Output the (X, Y) coordinate of the center of the cell containing the given text.  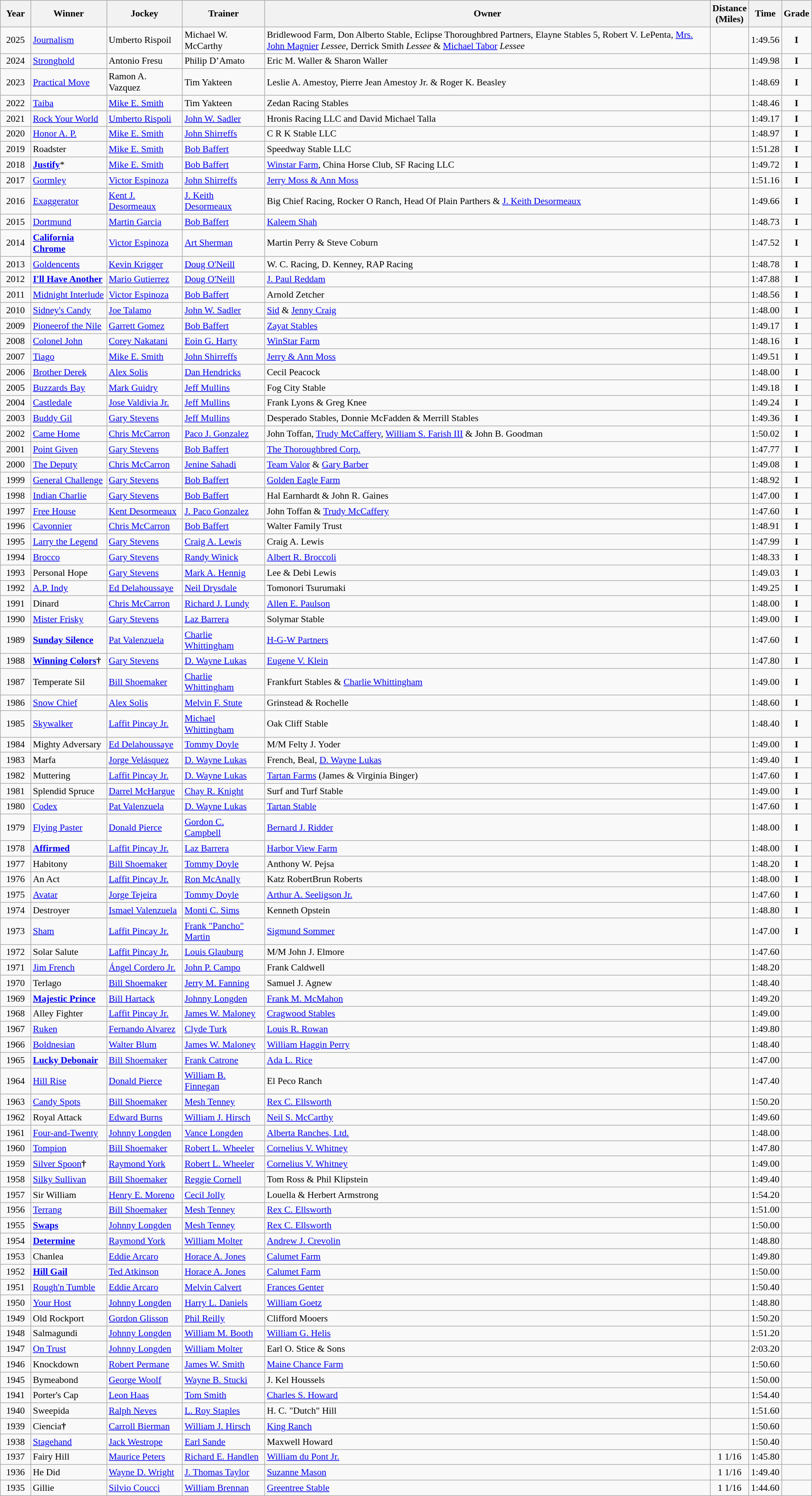
Fog City Stable (488, 388)
2000 (16, 465)
1:48.97 (765, 134)
Melvin F. Stute (223, 703)
Frances Genter (488, 1288)
Dan Hendricks (223, 372)
Frank M. McMahon (488, 999)
1:49.08 (765, 465)
California Chrome (68, 243)
Terlago (68, 983)
Alberta Ranches, Ltd. (488, 1133)
1:54.20 (765, 1195)
2001 (16, 449)
1967 (16, 1029)
1:54.40 (765, 1395)
Louella & Herbert Armstrong (488, 1195)
J. Paco Gonzalez (223, 511)
The Deputy (68, 465)
Ruken (68, 1029)
Allen E. Paulson (488, 604)
2003 (16, 419)
I'll Have Another (68, 279)
Desperado Stables, Donnie McFadden & Merrill Stables (488, 419)
1:47.77 (765, 449)
1951 (16, 1288)
Winner (68, 14)
Chanlea (68, 1256)
Candy Spots (68, 1102)
2020 (16, 134)
Swaps (68, 1226)
2021 (16, 119)
Walter Blum (145, 1045)
William G. Helis (488, 1334)
J. Paul Reddam (488, 279)
1947 (16, 1349)
2002 (16, 434)
Jockey (145, 14)
William Haggin Perry (488, 1045)
1:49.03 (765, 573)
Temperate Sil (68, 682)
1960 (16, 1149)
Sir William (68, 1195)
1:51.20 (765, 1334)
Justify* (68, 165)
Leslie A. Amestoy, Pierre Jean Amestoy Jr. & Roger K. Beasley (488, 82)
Bill Hartack (145, 999)
1:48.33 (765, 558)
1962 (16, 1118)
1986 (16, 703)
1:49.18 (765, 388)
1959 (16, 1164)
1:45.80 (765, 1457)
Roadster (68, 149)
On Trust (68, 1349)
Vance Longden (223, 1133)
Determine (68, 1241)
Frank Catrone (223, 1060)
Cavonnier (68, 526)
L. Roy Staples (223, 1411)
1950 (16, 1303)
2023 (16, 82)
1958 (16, 1179)
2004 (16, 403)
1:49.24 (765, 403)
1977 (16, 864)
1961 (16, 1133)
2018 (16, 165)
C R K Stable LLC (488, 134)
Midnight Interlude (68, 295)
Ada L. Rice (488, 1060)
Corey Nakatani (145, 341)
Kenneth Opstein (488, 910)
Honor A. P. (68, 134)
Mark A. Hennig (223, 573)
Ron McAnally (223, 879)
Jerry Moss & Ann Moss (488, 180)
Time (765, 14)
Hal Earnhardt & John R. Gaines (488, 496)
Clifford Mooers (488, 1318)
Albert R. Broccoli (488, 558)
1965 (16, 1060)
1995 (16, 542)
1:44.60 (765, 1488)
H. C. "Dutch" Hill (488, 1411)
Boldnesian (68, 1045)
1991 (16, 604)
Oak Cliff Stable (488, 724)
Bymeabond (68, 1380)
Winstar Farm, China Horse Club, SF Racing LLC (488, 165)
2011 (16, 295)
Lee & Debi Lewis (488, 573)
Antonio Fresu (145, 61)
Winning Colors† (68, 661)
Codex (68, 807)
Samuel J. Agnew (488, 983)
Colonel John (68, 341)
Clyde Turk (223, 1029)
Mario Gutierrez (145, 279)
Walter Family Trust (488, 526)
Free House (68, 511)
Castledale (68, 403)
1998 (16, 496)
El Peco Ranch (488, 1081)
Umberto Rispoil (145, 40)
An Act (68, 879)
1963 (16, 1102)
Cecil Jolly (223, 1195)
James W. Smith (223, 1365)
Greentree Stable (488, 1488)
2009 (16, 326)
1982 (16, 776)
1935 (16, 1488)
Trainer (223, 14)
Grade (797, 14)
1984 (16, 745)
1941 (16, 1395)
1:48.73 (765, 222)
2010 (16, 311)
2024 (16, 61)
Chay R. Knight (223, 791)
Jerry & Ann Moss (488, 357)
French, Beal, D. Wayne Lukas (488, 760)
1956 (16, 1210)
Jack Westrope (145, 1442)
2015 (16, 222)
Jorge Velásquez (145, 760)
Stagehand (68, 1442)
Sid & Jenny Craig (488, 311)
1:49.66 (765, 201)
Ted Atkinson (145, 1272)
Jose Valdivia Jr. (145, 403)
1:49.56 (765, 40)
J. Keith Desormeaux (223, 201)
WinStar Farm (488, 341)
Tartan Stable (488, 807)
William M. Booth (223, 1334)
2025 (16, 40)
Rough'n Tumble (68, 1288)
Andrew J. Crevolin (488, 1241)
Dortmund (68, 222)
M/M Felty J. Yoder (488, 745)
Katz RobertBrun Roberts (488, 879)
Tom Smith (223, 1395)
Jorge Tejeira (145, 895)
1:48.92 (765, 480)
Maine Chance Farm (488, 1365)
Robert Permane (145, 1365)
Brother Derek (68, 372)
Philip D’Amato (223, 61)
1989 (16, 640)
Reggie Cornell (223, 1179)
He Did (68, 1473)
1953 (16, 1256)
Frank Caldwell (488, 968)
Solar Salute (68, 952)
1987 (16, 682)
Silvio Coucci (145, 1488)
Frank "Pancho" Martin (223, 931)
Golden Eagle Farm (488, 480)
Michael W. McCarthy (223, 40)
Melvin Calvert (223, 1288)
1980 (16, 807)
Wayne B. Stucki (223, 1380)
Eoin G. Harty (223, 341)
1968 (16, 1014)
1993 (16, 573)
Ralph Neves (145, 1411)
Edward Burns (145, 1118)
Ángel Cordero Jr. (145, 968)
Tom Ross & Phil Klipstein (488, 1179)
Paco J. Gonzalez (223, 434)
Arnold Zetcher (488, 295)
1:48.78 (765, 264)
1:49.98 (765, 61)
1964 (16, 1081)
Dinard (68, 604)
H-G-W Partners (488, 640)
1973 (16, 931)
1992 (16, 588)
John P. Campo (223, 968)
2005 (16, 388)
1974 (16, 910)
1:51.28 (765, 149)
Frankfurt Stables & Charlie Whittingham (488, 682)
1957 (16, 1195)
Personal Hope (68, 573)
1:48.91 (765, 526)
Arthur A. Seeligson Jr. (488, 895)
Eugene V. Klein (488, 661)
Team Valor & Gary Barber (488, 465)
1994 (16, 558)
2008 (16, 341)
Kent Desormeaux (145, 511)
Neil Drysdale (223, 588)
Pioneerof the Nile (68, 326)
Knockdown (68, 1365)
Frank Lyons & Greg Knee (488, 403)
Monti C. Sims (223, 910)
Hill Gail (68, 1272)
1:48.46 (765, 103)
Skywalker (68, 724)
Carroll Bierman (145, 1426)
Habitony (68, 864)
Cragwood Stables (488, 1014)
A.P. Indy (68, 588)
1:48.60 (765, 703)
1937 (16, 1457)
2016 (16, 201)
Charles S. Howard (488, 1395)
John Toffan & Trudy McCaffery (488, 511)
Journalism (68, 40)
1936 (16, 1473)
1:49.36 (765, 419)
1:50.02 (765, 434)
Old Rockport (68, 1318)
Surf and Turf Stable (488, 791)
Gordon C. Campbell (223, 828)
1:51.00 (765, 1210)
Joe Talamo (145, 311)
Leon Haas (145, 1395)
1976 (16, 879)
Flying Paster (68, 828)
Lucky Debonair (68, 1060)
1:47.40 (765, 1081)
Grinstead & Rochelle (488, 703)
Suzanne Mason (488, 1473)
1:48.16 (765, 341)
1:49.72 (765, 165)
Art Sherman (223, 243)
Solymar Stable (488, 619)
Year (16, 14)
2013 (16, 264)
Louis R. Rowan (488, 1029)
1:48.69 (765, 82)
Maurice Peters (145, 1457)
Tartan Farms (James & Virginia Binger) (488, 776)
Tomonori Tsurumaki (488, 588)
Earl Sande (223, 1442)
Salmagundi (68, 1334)
Fairy Hill (68, 1457)
Porter's Cap (68, 1395)
Mighty Adversary (68, 745)
Snow Chief (68, 703)
Speedway Stable LLC (488, 149)
1985 (16, 724)
Richard E. Handlen (223, 1457)
Phil Reilly (223, 1318)
Royal Attack (68, 1118)
Gormley (68, 180)
Richard J. Lundy (223, 604)
Alley Fighter (68, 1014)
Umberto Rispoli (145, 119)
Martin Perry & Steve Coburn (488, 243)
Terrang (68, 1210)
Buzzards Bay (68, 388)
2012 (16, 279)
J. Kel Houssels (488, 1380)
Brocco (68, 558)
1983 (16, 760)
Distance (Miles) (729, 14)
The Thoroughbred Corp. (488, 449)
1:47.99 (765, 542)
George Woolf (145, 1380)
Garrett Gomez (145, 326)
Sunday Silence (68, 640)
2017 (16, 180)
Jerry M. Fanning (223, 983)
Wayne D. Wright (145, 1473)
1946 (16, 1365)
Zedan Racing Stables (488, 103)
William du Pont Jr. (488, 1457)
Mister Frisky (68, 619)
1948 (16, 1334)
Anthony W. Pejsa (488, 864)
1:47.52 (765, 243)
William B. Finnegan (223, 1081)
2022 (16, 103)
W. C. Racing, D. Kenney, RAP Racing (488, 264)
Exaggerator (68, 201)
1940 (16, 1411)
Goldencents (68, 264)
1975 (16, 895)
Silky Sullivan (68, 1179)
Randy Winick (223, 558)
J. Thomas Taylor (223, 1473)
Taiba (68, 103)
1:49.51 (765, 357)
1:51.60 (765, 1411)
1:47.88 (765, 279)
1:49.60 (765, 1118)
King Ranch (488, 1426)
Marfa (68, 760)
Majestic Prince (68, 999)
1970 (16, 983)
Darrel McHargue (145, 791)
1990 (16, 619)
Gordon Glisson (145, 1318)
Indian Charlie (68, 496)
M/M John J. Elmore (488, 952)
Your Host (68, 1303)
Avatar (68, 895)
Ramon A. Vazquez (145, 82)
1:48.56 (765, 295)
1996 (16, 526)
Hill Rise (68, 1081)
Jim French (68, 968)
Sweepida (68, 1411)
1997 (16, 511)
1979 (16, 828)
Harbor View Farm (488, 849)
Ciencia† (68, 1426)
Buddy Gil (68, 419)
Sidney's Candy (68, 311)
1988 (16, 661)
Kent J. Desormeaux (145, 201)
Jenine Sahadi (223, 465)
Kevin Krigger (145, 264)
1978 (16, 849)
Stronghold (68, 61)
1966 (16, 1045)
Zayat Stables (488, 326)
Maxwell Howard (488, 1442)
Owner (488, 14)
Tompion (68, 1149)
1971 (16, 968)
2006 (16, 372)
Hronis Racing LLC and David Michael Talla (488, 119)
2014 (16, 243)
Ismael Valenzuela (145, 910)
Came Home (68, 434)
1:49.20 (765, 999)
Point Given (68, 449)
2007 (16, 357)
Tiago (68, 357)
1:49.25 (765, 588)
Silver Spoon† (68, 1164)
1969 (16, 999)
1999 (16, 480)
1945 (16, 1380)
Bernard J. Ridder (488, 828)
Sigmund Sommer (488, 931)
William Brennan (223, 1488)
1981 (16, 791)
Earl O. Stice & Sons (488, 1349)
Practical Move (68, 82)
Kaleem Shah (488, 222)
Rock Your World (68, 119)
Affirmed (68, 849)
1939 (16, 1426)
Fernando Alvarez (145, 1029)
Neil S. McCarthy (488, 1118)
1:51.16 (765, 180)
William Goetz (488, 1303)
Mark Guidry (145, 388)
Martin Garcia (145, 222)
1949 (16, 1318)
1972 (16, 952)
General Challenge (68, 480)
Henry E. Moreno (145, 1195)
Gillie (68, 1488)
1938 (16, 1442)
Cecil Peacock (488, 372)
Larry the Legend (68, 542)
Michael Whittingham (223, 724)
1955 (16, 1226)
Big Chief Racing, Rocker O Ranch, Head Of Plain Parthers & J. Keith Desormeaux (488, 201)
1954 (16, 1241)
Splendid Spruce (68, 791)
2019 (16, 149)
Harry L. Daniels (223, 1303)
Sham (68, 931)
1952 (16, 1272)
2:03.20 (765, 1349)
Four-and-Twenty (68, 1133)
Muttering (68, 776)
Louis Glauburg (223, 952)
Destroyer (68, 910)
John Toffan, Trudy McCaffery, William S. Farish III & John B. Goodman (488, 434)
Eric M. Waller & Sharon Waller (488, 61)
